Output the (X, Y) coordinate of the center of the cell containing the given text.  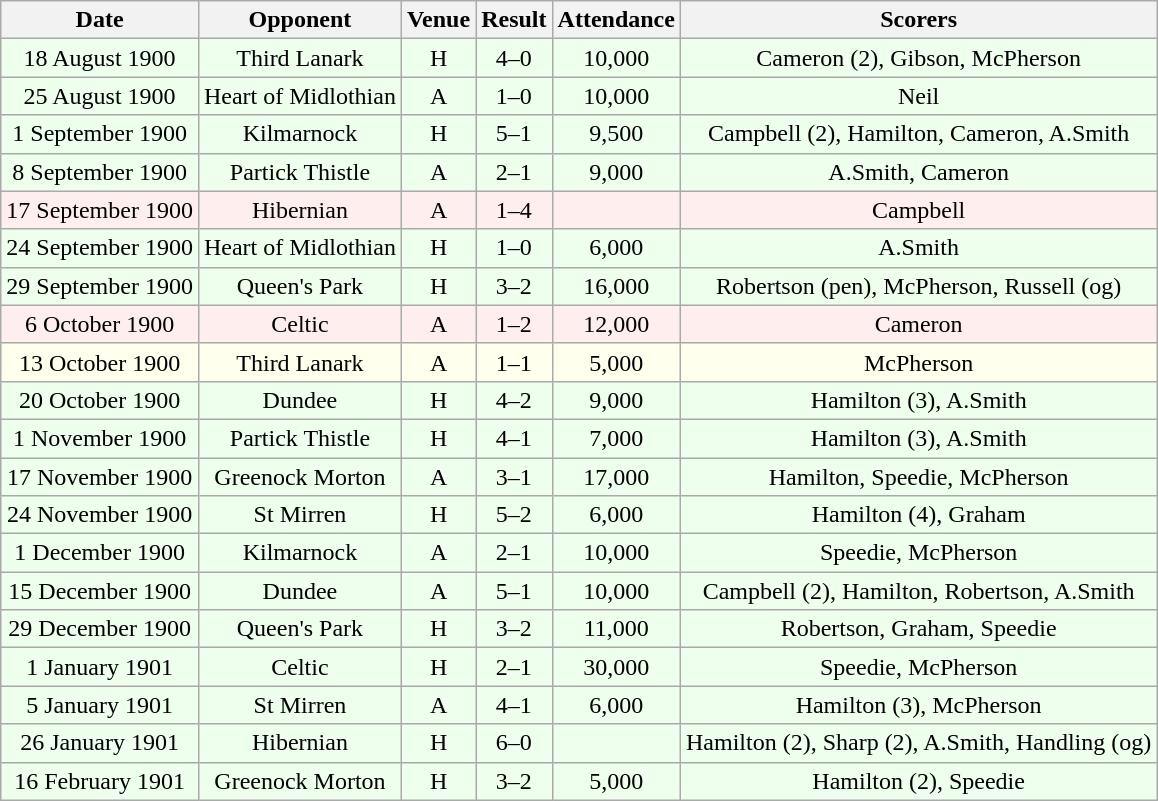
Result (514, 20)
Venue (438, 20)
13 October 1900 (100, 362)
Cameron (918, 324)
11,000 (616, 629)
1 December 1900 (100, 553)
1–2 (514, 324)
Campbell (918, 210)
12,000 (616, 324)
7,000 (616, 438)
A.Smith (918, 248)
30,000 (616, 667)
Attendance (616, 20)
Campbell (2), Hamilton, Cameron, A.Smith (918, 134)
Date (100, 20)
16 February 1901 (100, 781)
15 December 1900 (100, 591)
17 September 1900 (100, 210)
1 November 1900 (100, 438)
1 January 1901 (100, 667)
Opponent (300, 20)
Hamilton (4), Graham (918, 515)
Hamilton (3), McPherson (918, 705)
16,000 (616, 286)
4–0 (514, 58)
17,000 (616, 477)
17 November 1900 (100, 477)
24 November 1900 (100, 515)
Neil (918, 96)
Campbell (2), Hamilton, Robertson, A.Smith (918, 591)
29 December 1900 (100, 629)
1 September 1900 (100, 134)
20 October 1900 (100, 400)
29 September 1900 (100, 286)
4–2 (514, 400)
McPherson (918, 362)
18 August 1900 (100, 58)
6–0 (514, 743)
Cameron (2), Gibson, McPherson (918, 58)
Hamilton (2), Sharp (2), A.Smith, Handling (og) (918, 743)
1–4 (514, 210)
Hamilton (2), Speedie (918, 781)
3–1 (514, 477)
A.Smith, Cameron (918, 172)
5 January 1901 (100, 705)
1–1 (514, 362)
Robertson (pen), McPherson, Russell (og) (918, 286)
24 September 1900 (100, 248)
9,500 (616, 134)
8 September 1900 (100, 172)
Scorers (918, 20)
26 January 1901 (100, 743)
25 August 1900 (100, 96)
Robertson, Graham, Speedie (918, 629)
Hamilton, Speedie, McPherson (918, 477)
6 October 1900 (100, 324)
5–2 (514, 515)
